From the cell containing the given text, extract its center point as (x, y) coordinate. 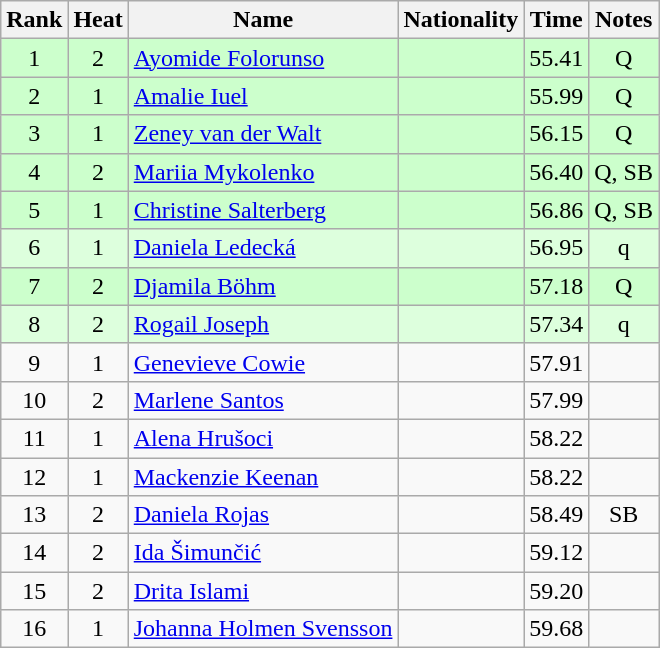
SB (624, 515)
Genevieve Cowie (263, 362)
Zeney van der Walt (263, 134)
55.41 (556, 58)
56.95 (556, 248)
Johanna Holmen Svensson (263, 629)
Time (556, 20)
58.49 (556, 515)
Nationality (461, 20)
59.20 (556, 591)
Mariia Mykolenko (263, 172)
Name (263, 20)
56.40 (556, 172)
12 (34, 477)
Drita Islami (263, 591)
59.68 (556, 629)
57.34 (556, 324)
57.18 (556, 286)
14 (34, 553)
Daniela Ledecká (263, 248)
57.99 (556, 400)
4 (34, 172)
5 (34, 210)
15 (34, 591)
9 (34, 362)
13 (34, 515)
Ayomide Folorunso (263, 58)
Heat (98, 20)
Amalie Iuel (263, 96)
6 (34, 248)
Mackenzie Keenan (263, 477)
56.86 (556, 210)
16 (34, 629)
Rogail Joseph (263, 324)
Ida Šimunčić (263, 553)
Alena Hrušoci (263, 438)
8 (34, 324)
59.12 (556, 553)
7 (34, 286)
56.15 (556, 134)
3 (34, 134)
11 (34, 438)
Daniela Rojas (263, 515)
Christine Salterberg (263, 210)
Rank (34, 20)
Djamila Böhm (263, 286)
55.99 (556, 96)
57.91 (556, 362)
Notes (624, 20)
10 (34, 400)
Marlene Santos (263, 400)
